Pinpoint the cell where the given text exists, returning its (X, Y) midpoint coordinate. 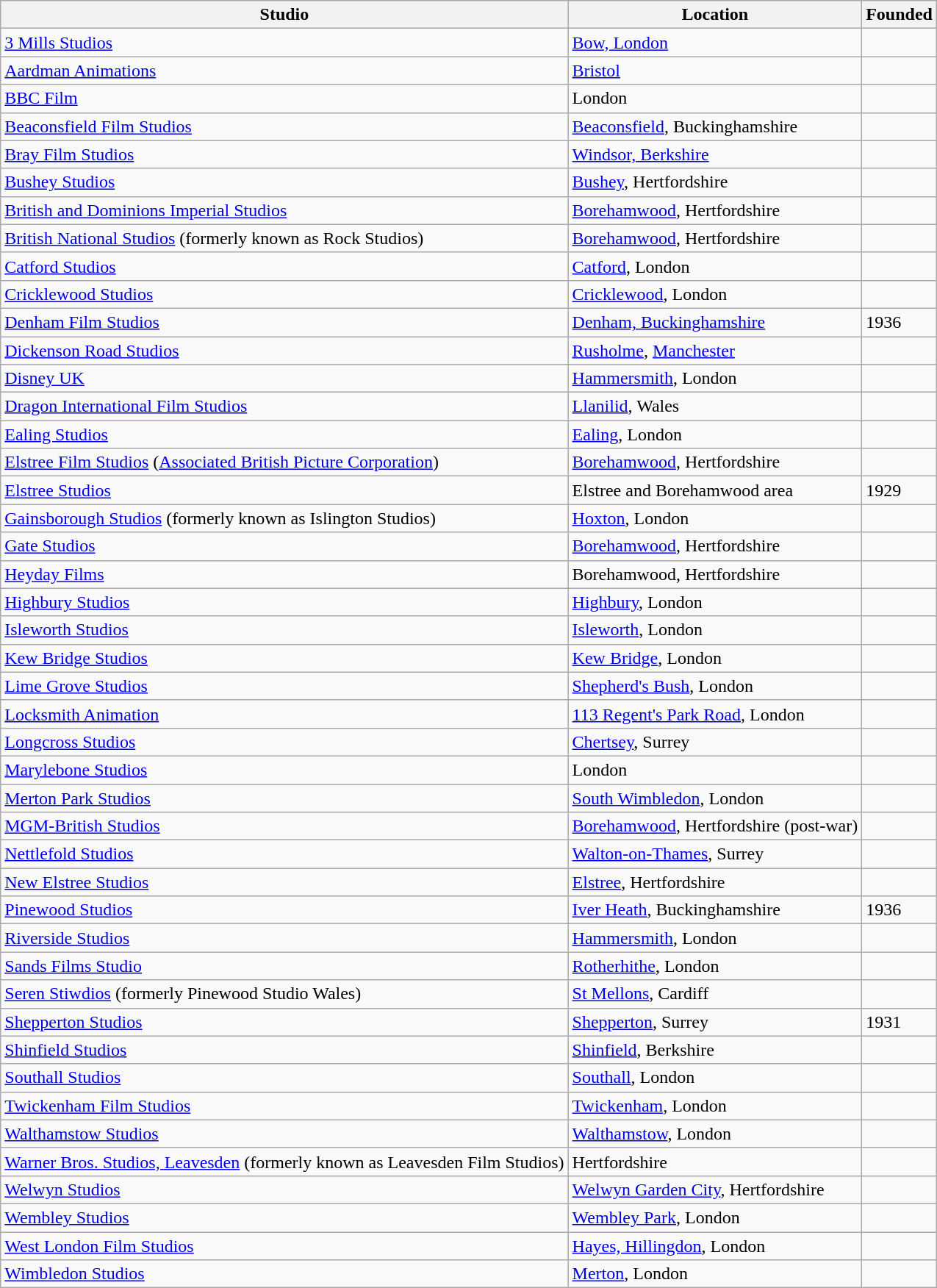
Warner Bros. Studios, Leavesden (formerly known as Leavesden Film Studios) (284, 1162)
Disney UK (284, 379)
Wembley Park, London (715, 1217)
Shepperton Studios (284, 1022)
Rusholme, Manchester (715, 351)
Elstree Studios (284, 490)
Locksmith Animation (284, 714)
Bushey Studios (284, 182)
Isleworth, London (715, 630)
Walthamstow, London (715, 1134)
Kew Bridge, London (715, 658)
Borehamwood, Hertfordshire (post-war) (715, 826)
Highbury, London (715, 602)
Ealing, London (715, 434)
Welwyn Studios (284, 1189)
Shepperton, Surrey (715, 1022)
Pinewood Studios (284, 910)
Seren Stiwdios (formerly Pinewood Studio Wales) (284, 994)
Nettlefold Studios (284, 854)
Beaconsfield, Buckinghamshire (715, 126)
Catford Studios (284, 266)
Dickenson Road Studios (284, 351)
Merton Park Studios (284, 798)
Elstree Film Studios (Associated British Picture Corporation) (284, 462)
Llanilid, Wales (715, 407)
Gate Studios (284, 546)
Southall Studios (284, 1078)
Twickenham Film Studios (284, 1106)
Location (715, 15)
Chertsey, Surrey (715, 742)
Wimbledon Studios (284, 1274)
Shepherd's Bush, London (715, 686)
Cricklewood Studios (284, 294)
Southall, London (715, 1078)
Walton-on-Thames, Surrey (715, 854)
1929 (900, 490)
Catford, London (715, 266)
Riverside Studios (284, 938)
Lime Grove Studios (284, 686)
Bray Film Studios (284, 154)
113 Regent's Park Road, London (715, 714)
1931 (900, 1022)
British National Studios (formerly known as Rock Studios) (284, 238)
Kew Bridge Studios (284, 658)
Isleworth Studios (284, 630)
Walthamstow Studios (284, 1134)
Cricklewood, London (715, 294)
Hoxton, London (715, 518)
Aardman Animations (284, 71)
Welwyn Garden City, Hertfordshire (715, 1189)
West London Film Studios (284, 1246)
Hayes, Hillingdon, London (715, 1246)
Iver Heath, Buckinghamshire (715, 910)
3 Mills Studios (284, 43)
Wembley Studios (284, 1217)
Beaconsfield Film Studios (284, 126)
Bristol (715, 71)
Gainsborough Studios (formerly known as Islington Studios) (284, 518)
Studio (284, 15)
Shinfield, Berkshire (715, 1050)
Highbury Studios (284, 602)
Bow, London (715, 43)
Bushey, Hertfordshire (715, 182)
New Elstree Studios (284, 882)
Merton, London (715, 1274)
Hertfordshire (715, 1162)
Longcross Studios (284, 742)
Rotherhithe, London (715, 966)
Shinfield Studios (284, 1050)
Sands Films Studio (284, 966)
Windsor, Berkshire (715, 154)
BBC Film (284, 99)
Founded (900, 15)
South Wimbledon, London (715, 798)
Twickenham, London (715, 1106)
St Mellons, Cardiff (715, 994)
Dragon International Film Studios (284, 407)
Marylebone Studios (284, 770)
British and Dominions Imperial Studios (284, 210)
Ealing Studios (284, 434)
MGM-British Studios (284, 826)
Elstree, Hertfordshire (715, 882)
Denham, Buckinghamshire (715, 322)
Elstree and Borehamwood area (715, 490)
Denham Film Studios (284, 322)
Heyday Films (284, 574)
